Find where the given text appears and provide that cell's center as (x, y) coordinate. 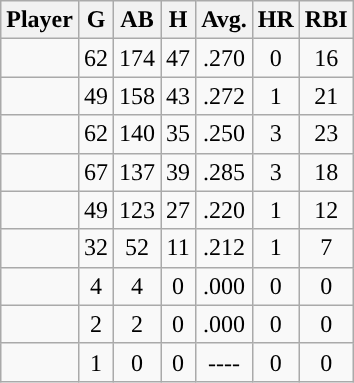
21 (326, 96)
7 (326, 248)
.270 (224, 58)
Player (40, 20)
11 (178, 248)
140 (138, 134)
Avg. (224, 20)
174 (138, 58)
.212 (224, 248)
RBI (326, 20)
H (178, 20)
67 (96, 172)
39 (178, 172)
12 (326, 210)
.250 (224, 134)
123 (138, 210)
G (96, 20)
27 (178, 210)
18 (326, 172)
137 (138, 172)
23 (326, 134)
---- (224, 362)
52 (138, 248)
.220 (224, 210)
35 (178, 134)
43 (178, 96)
16 (326, 58)
32 (96, 248)
HR (276, 20)
158 (138, 96)
.285 (224, 172)
.272 (224, 96)
AB (138, 20)
47 (178, 58)
